Provide the [x, y] coordinate of the cell's center where the given text is located.  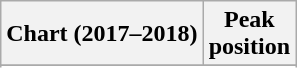
Peak position [249, 34]
Chart (2017–2018) [102, 34]
